Search for the cell housing the specified text and yield its (x, y) center coordinate. 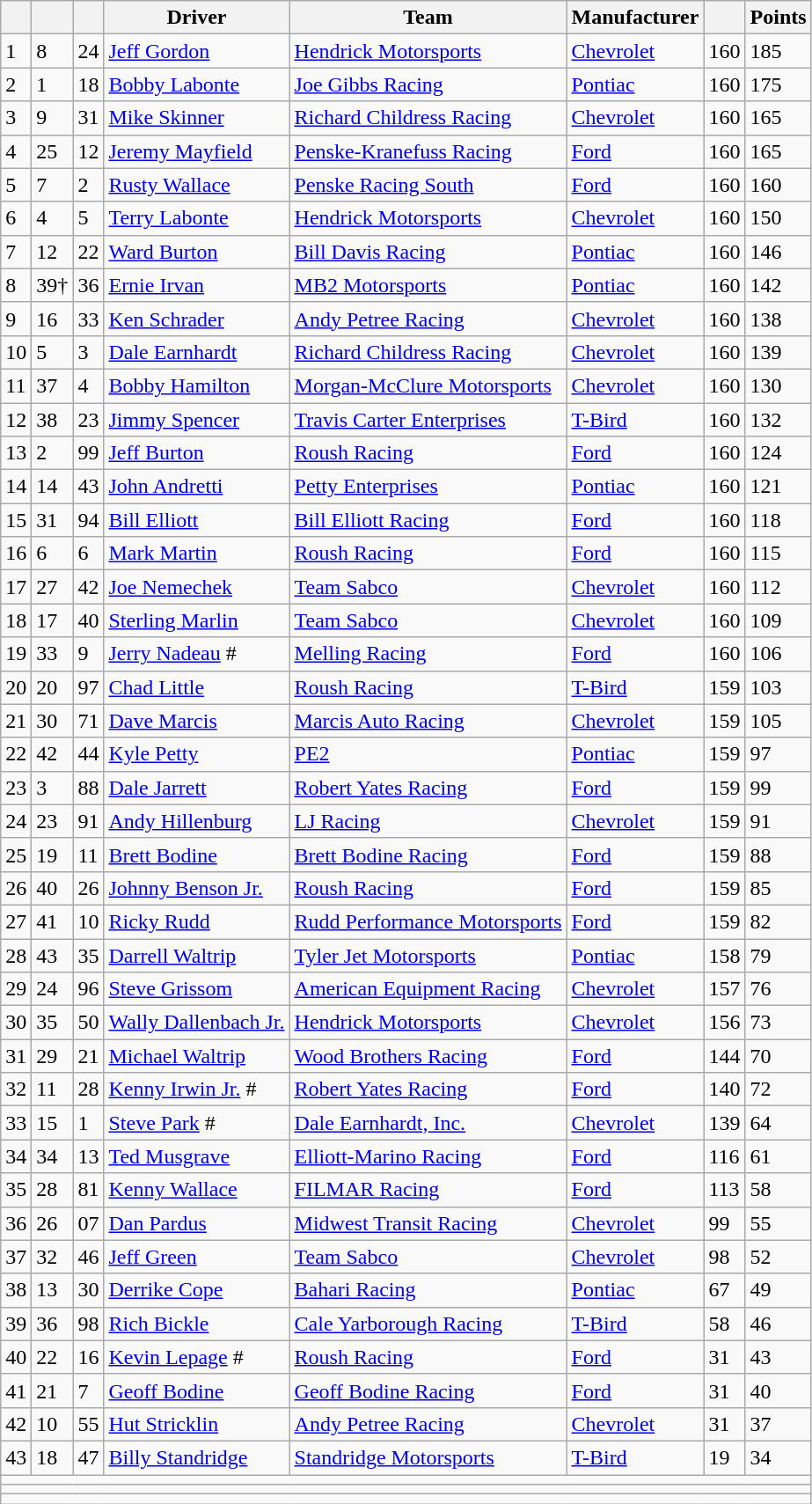
Petty Enterprises (428, 487)
Team (428, 18)
Mike Skinner (197, 118)
76 (778, 989)
Dale Jarrett (197, 788)
Penske Racing South (428, 185)
Dave Marcis (197, 721)
94 (88, 520)
07 (88, 1223)
105 (778, 721)
Darrell Waltrip (197, 955)
PE2 (428, 754)
LJ Racing (428, 821)
Michael Waltrip (197, 1056)
Derrike Cope (197, 1290)
Joe Nemechek (197, 587)
Elliott-Marino Racing (428, 1156)
Rudd Performance Motorsports (428, 921)
Bahari Racing (428, 1290)
121 (778, 487)
185 (778, 51)
50 (88, 1023)
Mark Martin (197, 554)
47 (88, 1457)
96 (88, 989)
Ken Schrader (197, 319)
Kenny Irwin Jr. # (197, 1089)
144 (725, 1056)
Dale Earnhardt (197, 352)
44 (88, 754)
Andy Hillenburg (197, 821)
Geoff Bodine Racing (428, 1390)
Jimmy Spencer (197, 420)
71 (88, 721)
Terry Labonte (197, 218)
112 (778, 587)
Penske-Kranefuss Racing (428, 151)
Bill Elliott Racing (428, 520)
Marcis Auto Racing (428, 721)
Dan Pardus (197, 1223)
103 (778, 687)
70 (778, 1056)
Johnny Benson Jr. (197, 888)
Ernie Irvan (197, 285)
Steve Park # (197, 1123)
116 (725, 1156)
113 (725, 1190)
Billy Standridge (197, 1457)
Points (778, 18)
124 (778, 453)
39† (53, 285)
Wood Brothers Racing (428, 1056)
Bobby Labonte (197, 84)
Steve Grissom (197, 989)
Bobby Hamilton (197, 385)
39 (16, 1324)
Brett Bodine Racing (428, 855)
Jeff Gordon (197, 51)
Melling Racing (428, 654)
81 (88, 1190)
158 (725, 955)
130 (778, 385)
72 (778, 1089)
Jerry Nadeau # (197, 654)
Joe Gibbs Racing (428, 84)
Kevin Lepage # (197, 1357)
118 (778, 520)
Wally Dallenbach Jr. (197, 1023)
109 (778, 620)
Bill Davis Racing (428, 252)
Sterling Marlin (197, 620)
Standridge Motorsports (428, 1457)
115 (778, 554)
73 (778, 1023)
Jeff Burton (197, 453)
Ted Musgrave (197, 1156)
156 (725, 1023)
Travis Carter Enterprises (428, 420)
132 (778, 420)
American Equipment Racing (428, 989)
Rich Bickle (197, 1324)
Cale Yarborough Racing (428, 1324)
150 (778, 218)
175 (778, 84)
Brett Bodine (197, 855)
146 (778, 252)
Dale Earnhardt, Inc. (428, 1123)
64 (778, 1123)
John Andretti (197, 487)
Rusty Wallace (197, 185)
Ward Burton (197, 252)
Hut Stricklin (197, 1424)
Morgan-McClure Motorsports (428, 385)
Jeremy Mayfield (197, 151)
Jeff Green (197, 1257)
Bill Elliott (197, 520)
82 (778, 921)
Ricky Rudd (197, 921)
Midwest Transit Racing (428, 1223)
Chad Little (197, 687)
52 (778, 1257)
Kyle Petty (197, 754)
138 (778, 319)
67 (725, 1290)
142 (778, 285)
Geoff Bodine (197, 1390)
106 (778, 654)
Kenny Wallace (197, 1190)
49 (778, 1290)
79 (778, 955)
Tyler Jet Motorsports (428, 955)
61 (778, 1156)
Manufacturer (635, 18)
MB2 Motorsports (428, 285)
85 (778, 888)
FILMAR Racing (428, 1190)
157 (725, 989)
140 (725, 1089)
Driver (197, 18)
